Search for the cell housing the specified text and yield its (X, Y) center coordinate. 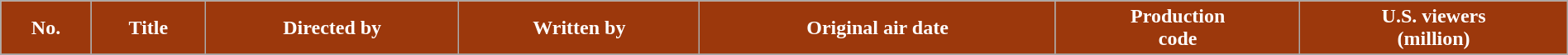
No. (46, 28)
Written by (579, 28)
Original air date (878, 28)
Directed by (332, 28)
U.S. viewers(million) (1434, 28)
Title (148, 28)
Productioncode (1178, 28)
